Return the [X, Y] coordinate for the center point of the cell that contains the specified text.  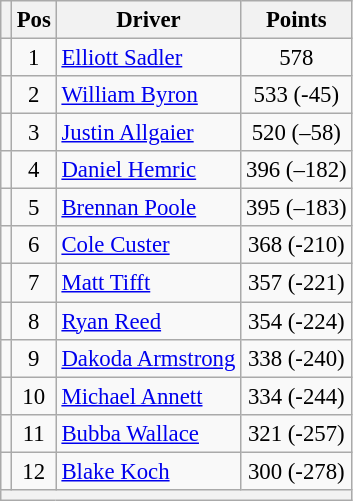
Brennan Poole [148, 208]
6 [34, 245]
396 (–182) [296, 170]
11 [34, 433]
334 (-244) [296, 396]
4 [34, 170]
354 (-224) [296, 321]
8 [34, 321]
520 (–58) [296, 133]
Bubba Wallace [148, 433]
1 [34, 58]
Ryan Reed [148, 321]
7 [34, 283]
3 [34, 133]
338 (-240) [296, 358]
368 (-210) [296, 245]
Cole Custer [148, 245]
12 [34, 471]
357 (-221) [296, 283]
Pos [34, 20]
5 [34, 208]
Justin Allgaier [148, 133]
Daniel Hemric [148, 170]
Blake Koch [148, 471]
533 (-45) [296, 95]
Dakoda Armstrong [148, 358]
William Byron [148, 95]
Elliott Sadler [148, 58]
321 (-257) [296, 433]
2 [34, 95]
9 [34, 358]
Michael Annett [148, 396]
10 [34, 396]
578 [296, 58]
Driver [148, 20]
300 (-278) [296, 471]
395 (–183) [296, 208]
Matt Tifft [148, 283]
Points [296, 20]
